Output the [x, y] coordinate of the center of the cell containing the given text.  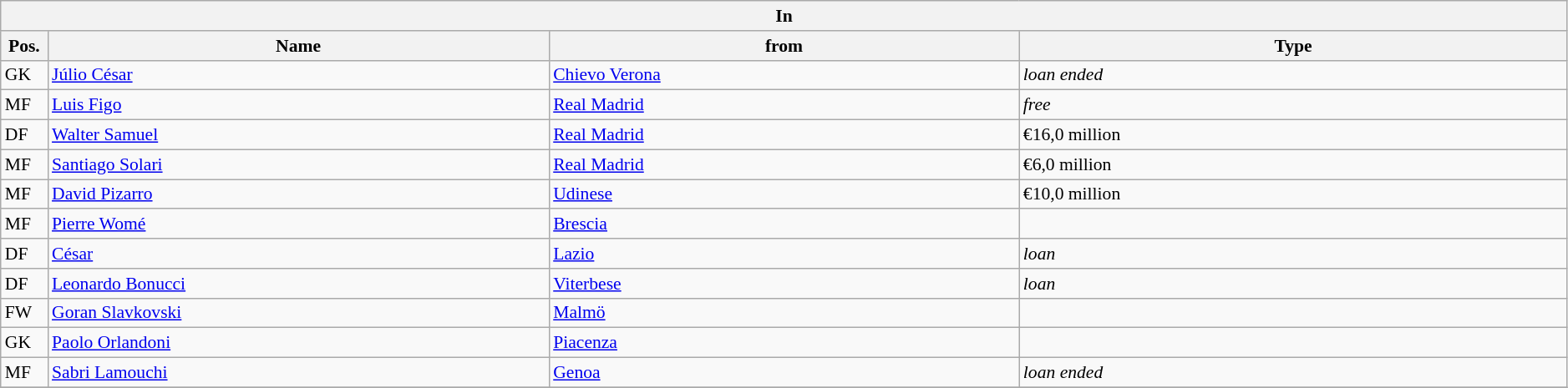
Brescia [784, 224]
Udinese [784, 194]
Goran Slavkovski [298, 313]
free [1293, 105]
Viterbese [784, 284]
Walter Samuel [298, 135]
Pos. [24, 46]
In [784, 16]
Pierre Womé [298, 224]
Type [1293, 46]
€10,0 million [1293, 194]
Santiago Solari [298, 164]
from [784, 46]
€16,0 million [1293, 135]
Name [298, 46]
César [298, 254]
David Pizarro [298, 194]
Sabri Lamouchi [298, 373]
€6,0 million [1293, 164]
Malmö [784, 313]
Lazio [784, 254]
Luis Figo [298, 105]
Genoa [784, 373]
Júlio César [298, 75]
Leonardo Bonucci [298, 284]
Chievo Verona [784, 75]
FW [24, 313]
Piacenza [784, 343]
Paolo Orlandoni [298, 343]
